Output the [X, Y] coordinate of the center of the cell containing the given text.  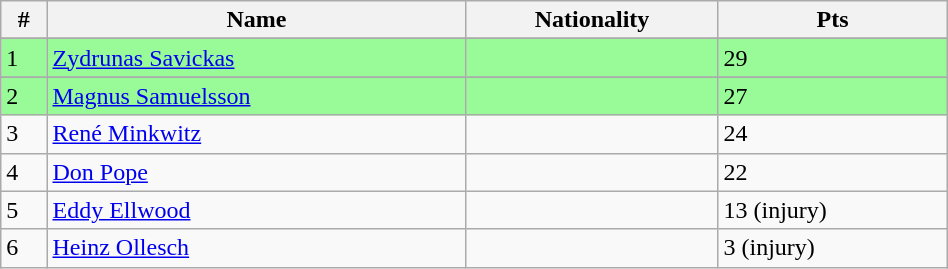
# [24, 20]
1 [24, 58]
René Minkwitz [256, 134]
27 [832, 96]
Name [256, 20]
Magnus Samuelsson [256, 96]
Heinz Ollesch [256, 248]
5 [24, 210]
3 [24, 134]
Don Pope [256, 172]
29 [832, 58]
3 (injury) [832, 248]
2 [24, 96]
6 [24, 248]
24 [832, 134]
Nationality [592, 20]
4 [24, 172]
Eddy Ellwood [256, 210]
13 (injury) [832, 210]
22 [832, 172]
Pts [832, 20]
Zydrunas Savickas [256, 58]
